Detect which cell encompasses the target text, then output its (x, y) center coordinate. 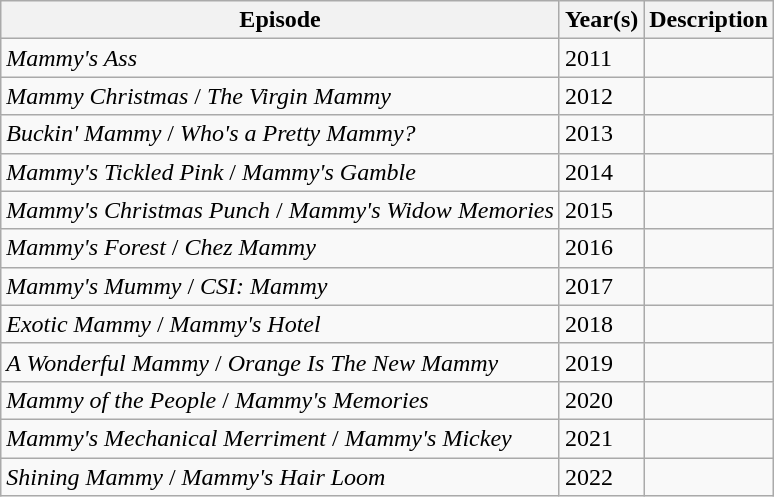
Mammy's Mummy / CSI: Mammy (280, 286)
2016 (601, 248)
Buckin' Mammy / Who's a Pretty Mammy? (280, 134)
Episode (280, 20)
A Wonderful Mammy / Orange Is The New Mammy (280, 362)
2011 (601, 58)
2015 (601, 210)
Year(s) (601, 20)
2022 (601, 477)
2020 (601, 400)
Mammy's Christmas Punch / Mammy's Widow Memories (280, 210)
2021 (601, 438)
2013 (601, 134)
2014 (601, 172)
Mammy's Ass (280, 58)
2018 (601, 324)
Mammy of the People / Mammy's Memories (280, 400)
Shining Mammy / Mammy's Hair Loom (280, 477)
Exotic Mammy / Mammy's Hotel (280, 324)
2017 (601, 286)
Mammy Christmas / The Virgin Mammy (280, 96)
Mammy's Tickled Pink / Mammy's Gamble (280, 172)
2019 (601, 362)
2012 (601, 96)
Description (709, 20)
Mammy's Forest / Chez Mammy (280, 248)
Mammy's Mechanical Merriment / Mammy's Mickey (280, 438)
